Find where the given text appears and provide that cell's center as (X, Y) coordinate. 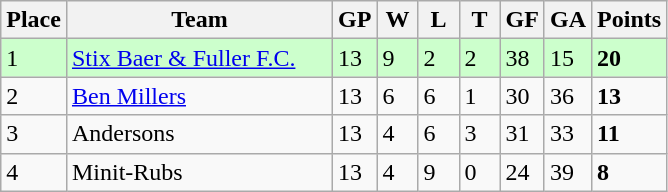
Team (199, 20)
T (480, 20)
33 (568, 134)
39 (568, 172)
W (398, 20)
15 (568, 58)
8 (630, 172)
Ben Millers (199, 96)
Points (630, 20)
30 (522, 96)
38 (522, 58)
Stix Baer & Fuller F.C. (199, 58)
GP (355, 20)
0 (480, 172)
Place (34, 20)
36 (568, 96)
GA (568, 20)
Andersons (199, 134)
L (438, 20)
24 (522, 172)
Minit-Rubs (199, 172)
31 (522, 134)
11 (630, 134)
GF (522, 20)
20 (630, 58)
